Scan for the cell matching the given text and deliver its [x, y] coordinate at center. 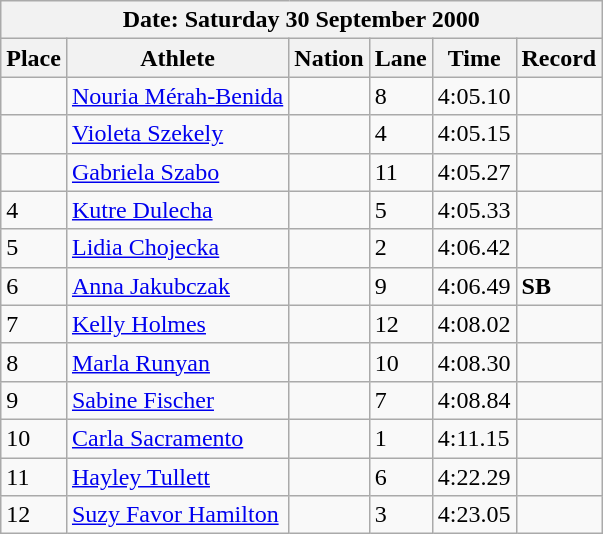
Suzy Favor Hamilton [177, 515]
3 [400, 515]
4:05.33 [474, 210]
2 [400, 248]
4:05.27 [474, 172]
SB [559, 286]
4:22.29 [474, 477]
Sabine Fischer [177, 400]
4:05.15 [474, 134]
4:06.49 [474, 286]
Athlete [177, 58]
Lane [400, 58]
Lidia Chojecka [177, 248]
Record [559, 58]
Anna Jakubczak [177, 286]
Nation [329, 58]
Time [474, 58]
Kelly Holmes [177, 324]
1 [400, 438]
4:23.05 [474, 515]
Carla Sacramento [177, 438]
4:08.30 [474, 362]
4:08.84 [474, 400]
Hayley Tullett [177, 477]
4:06.42 [474, 248]
4:05.10 [474, 96]
Kutre Dulecha [177, 210]
Place [34, 58]
Date: Saturday 30 September 2000 [302, 20]
4:11.15 [474, 438]
Marla Runyan [177, 362]
Nouria Mérah-Benida [177, 96]
Violeta Szekely [177, 134]
4:08.02 [474, 324]
Gabriela Szabo [177, 172]
